Capture the cell that displays the provided text and extract its (x, y) central coordinate. 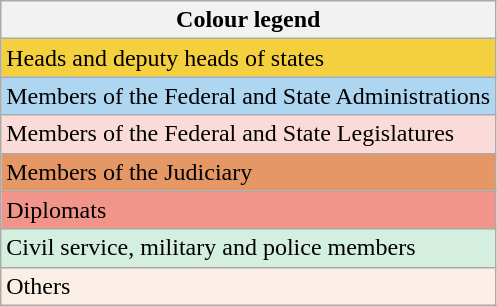
Others (248, 286)
Members of the Federal and State Legislatures (248, 134)
Diplomats (248, 210)
Members of the Federal and State Administrations (248, 96)
Civil service, military and police members (248, 248)
Members of the Judiciary (248, 172)
Colour legend (248, 20)
Heads and deputy heads of states (248, 58)
